Detect which cell encompasses the target text, then output its (x, y) center coordinate. 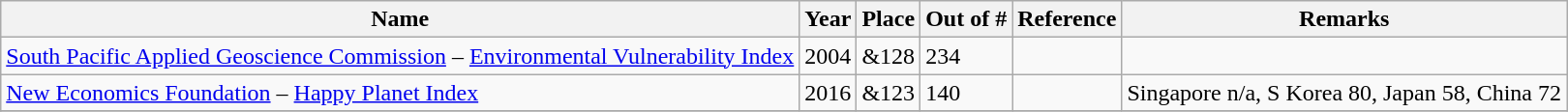
Name (401, 19)
&128 (889, 56)
2004 (829, 56)
South Pacific Applied Geoscience Commission – Environmental Vulnerability Index (401, 56)
234 (966, 56)
140 (966, 93)
2016 (829, 93)
Out of # (966, 19)
Singapore n/a, S Korea 80, Japan 58, China 72 (1344, 93)
Remarks (1344, 19)
&123 (889, 93)
Place (889, 19)
Year (829, 19)
Reference (1067, 19)
New Economics Foundation – Happy Planet Index (401, 93)
